Determine the [x, y] coordinate at the center of the cell enclosing the given text.  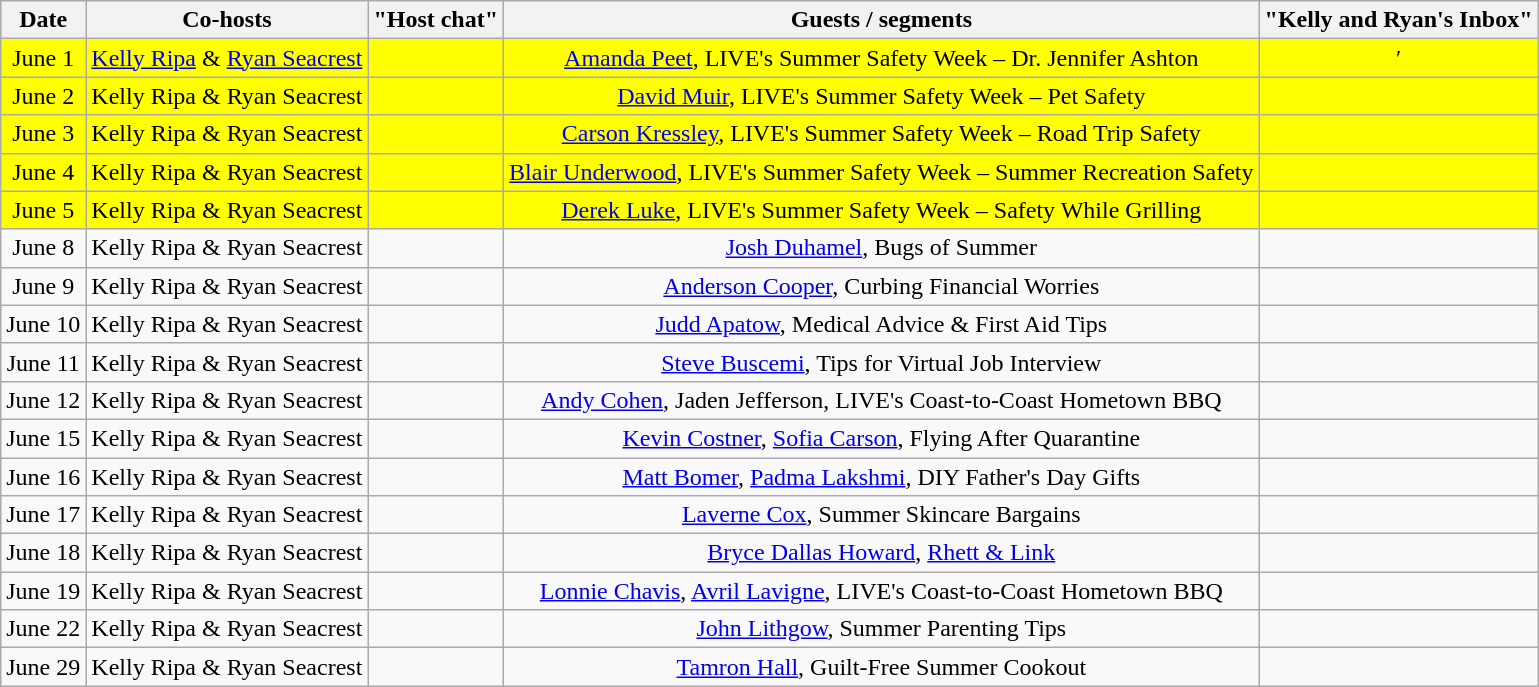
Amanda Peet, LIVE's Summer Safety Week – Dr. Jennifer Ashton [882, 58]
June 16 [44, 477]
June 9 [44, 286]
Laverne Cox, Summer Skincare Bargains [882, 515]
Bryce Dallas Howard, Rhett & Link [882, 553]
June 12 [44, 400]
Kevin Costner, Sofia Carson, Flying After Quarantine [882, 438]
June 11 [44, 362]
Date [44, 20]
June 4 [44, 172]
Co-hosts [227, 20]
June 29 [44, 667]
"Kelly and Ryan's Inbox" [1398, 20]
Anderson Cooper, Curbing Financial Worries [882, 286]
June 22 [44, 629]
June 5 [44, 210]
June 1 [44, 58]
June 3 [44, 134]
June 19 [44, 591]
David Muir, LIVE's Summer Safety Week – Pet Safety [882, 96]
June 18 [44, 553]
′ [1398, 58]
June 10 [44, 324]
Blair Underwood, LIVE's Summer Safety Week – Summer Recreation Safety [882, 172]
"Host chat" [436, 20]
June 8 [44, 248]
Josh Duhamel, Bugs of Summer [882, 248]
Matt Bomer, Padma Lakshmi, DIY Father's Day Gifts [882, 477]
Carson Kressley, LIVE's Summer Safety Week – Road Trip Safety [882, 134]
June 17 [44, 515]
John Lithgow, Summer Parenting Tips [882, 629]
Derek Luke, LIVE's Summer Safety Week – Safety While Grilling [882, 210]
Andy Cohen, Jaden Jefferson, LIVE's Coast-to-Coast Hometown BBQ [882, 400]
Steve Buscemi, Tips for Virtual Job Interview [882, 362]
June 2 [44, 96]
Tamron Hall, Guilt-Free Summer Cookout [882, 667]
Lonnie Chavis, Avril Lavigne, LIVE's Coast-to-Coast Hometown BBQ [882, 591]
Guests / segments [882, 20]
Judd Apatow, Medical Advice & First Aid Tips [882, 324]
June 15 [44, 438]
